Search for the cell housing the specified text and yield its [x, y] center coordinate. 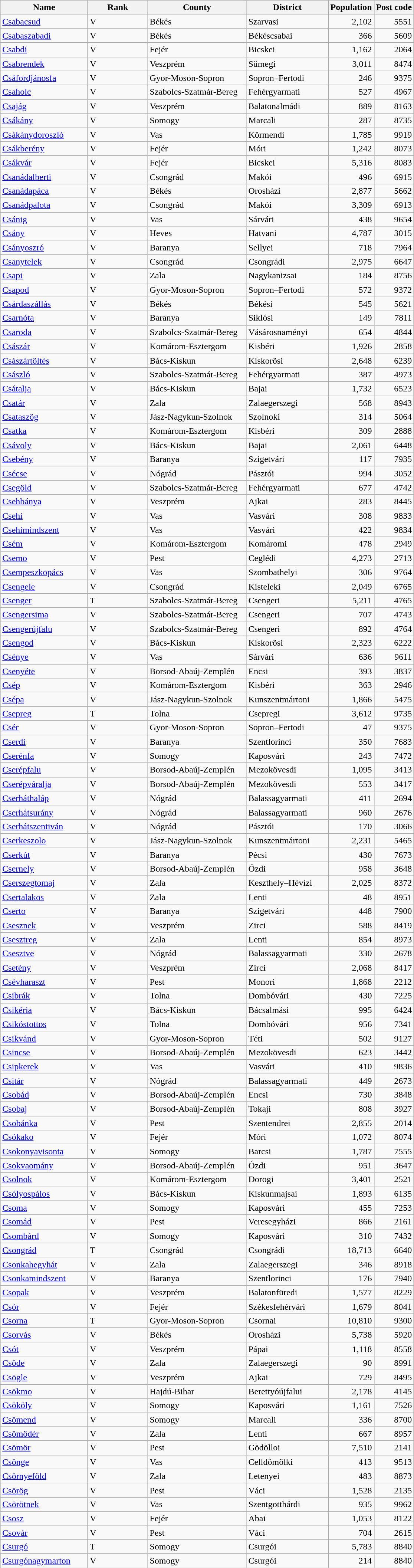
149 [351, 318]
1,787 [351, 1151]
Csikóstottos [44, 1024]
Csákánydoroszló [44, 134]
Csempeszkopács [44, 572]
5475 [394, 699]
8735 [394, 120]
Csibrák [44, 996]
3052 [394, 473]
1,242 [351, 148]
Keszthely–Hévízi [287, 883]
Vásárosnaményi [287, 332]
2,855 [351, 1123]
8558 [394, 1349]
90 [351, 1363]
Csánig [44, 219]
892 [351, 629]
243 [351, 756]
9611 [394, 657]
866 [351, 1222]
Szombathelyi [287, 572]
7253 [394, 1208]
Balatonalmádi [287, 106]
8083 [394, 163]
314 [351, 417]
4743 [394, 614]
3066 [394, 826]
Cserkút [44, 854]
District [287, 7]
527 [351, 92]
Csém [44, 544]
935 [351, 1504]
Cserszegtomaj [44, 883]
854 [351, 939]
3,612 [351, 714]
1,528 [351, 1490]
502 [351, 1038]
Csór [44, 1306]
Csökmo [44, 1391]
Csanádpalota [44, 205]
Csomád [44, 1222]
Körmendi [287, 134]
Csörnyeföld [44, 1476]
Csarnóta [44, 318]
Bácsalmási [287, 1010]
1,162 [351, 50]
306 [351, 572]
729 [351, 1377]
Csörög [44, 1490]
4145 [394, 1391]
Csepreg [44, 714]
3927 [394, 1109]
Csányoszró [44, 247]
Celldömölki [287, 1462]
449 [351, 1081]
County [197, 7]
7,510 [351, 1448]
Császár [44, 346]
Csopak [44, 1292]
483 [351, 1476]
5621 [394, 304]
6640 [394, 1250]
6135 [394, 1194]
Csovár [44, 1533]
214 [351, 1561]
2,323 [351, 643]
Csobád [44, 1095]
2161 [394, 1222]
Csorna [44, 1321]
2,061 [351, 445]
5609 [394, 36]
Csemo [44, 558]
9833 [394, 516]
8417 [394, 968]
Csobánka [44, 1123]
Szentendrei [287, 1123]
Csenger [44, 600]
1,161 [351, 1405]
Csesztreg [44, 939]
Szarvasi [287, 22]
393 [351, 671]
8756 [394, 276]
Csonkahegyhát [44, 1264]
Ceglédi [287, 558]
336 [351, 1420]
6239 [394, 360]
3442 [394, 1052]
Csabacsud [44, 22]
4,273 [351, 558]
2,068 [351, 968]
Heves [197, 233]
Csépa [44, 699]
8957 [394, 1434]
5,211 [351, 600]
176 [351, 1278]
623 [351, 1052]
410 [351, 1066]
Csengele [44, 586]
Csernely [44, 869]
8495 [394, 1377]
Csömör [44, 1448]
Barcsi [287, 1151]
568 [351, 403]
956 [351, 1024]
2,025 [351, 883]
Szolnoki [287, 417]
413 [351, 1462]
Csaholc [44, 92]
Csoma [44, 1208]
Berettyóújfalui [287, 1391]
4,787 [351, 233]
704 [351, 1533]
2888 [394, 431]
7964 [394, 247]
2141 [394, 1448]
Csehimindszent [44, 530]
545 [351, 304]
Csengod [44, 643]
117 [351, 459]
47 [351, 728]
Csetény [44, 968]
Császártöltés [44, 360]
Csanytelek [44, 262]
3848 [394, 1095]
330 [351, 954]
Cserhátsurány [44, 812]
Csécse [44, 473]
Csosz [44, 1518]
8951 [394, 897]
387 [351, 374]
Hatvani [287, 233]
8074 [394, 1137]
9834 [394, 530]
3647 [394, 1165]
18,713 [351, 1250]
9764 [394, 572]
677 [351, 488]
9372 [394, 290]
Veresegyházi [287, 1222]
184 [351, 276]
8041 [394, 1306]
9836 [394, 1066]
Cserépfalu [44, 770]
6913 [394, 205]
Csaroda [44, 332]
Csáfordjánosfa [44, 78]
Csatár [44, 403]
366 [351, 36]
422 [351, 530]
Csurgónagymarton [44, 1561]
Békési [287, 304]
7900 [394, 911]
5465 [394, 840]
9127 [394, 1038]
8419 [394, 925]
8073 [394, 148]
1,095 [351, 770]
6448 [394, 445]
7472 [394, 756]
2949 [394, 544]
Csenyéte [44, 671]
2858 [394, 346]
170 [351, 826]
9300 [394, 1321]
Csobaj [44, 1109]
Békéscsabai [287, 36]
Csehbánya [44, 502]
Csót [44, 1349]
411 [351, 798]
Cserhátszentiván [44, 826]
2678 [394, 954]
553 [351, 784]
Siklósi [287, 318]
2,049 [351, 586]
2,231 [351, 840]
496 [351, 177]
Letenyei [287, 1476]
Csákvár [44, 163]
Csöde [44, 1363]
8700 [394, 1420]
6424 [394, 1010]
5,738 [351, 1335]
2064 [394, 50]
4973 [394, 374]
Csertalakos [44, 897]
7673 [394, 854]
Téti [287, 1038]
Csököly [44, 1405]
Kiskunmajsai [287, 1194]
455 [351, 1208]
Császló [44, 374]
Csebény [44, 459]
Csátalja [44, 388]
Csárdaszállás [44, 304]
7811 [394, 318]
310 [351, 1236]
Csömödér [44, 1434]
2,178 [351, 1391]
48 [351, 897]
363 [351, 685]
Csákány [44, 120]
Csólyospálos [44, 1194]
3,401 [351, 1180]
Csataszög [44, 417]
3,011 [351, 64]
6915 [394, 177]
Csögle [44, 1377]
Cserdi [44, 742]
5064 [394, 417]
Csókako [44, 1137]
5662 [394, 191]
636 [351, 657]
Csénye [44, 657]
889 [351, 106]
7940 [394, 1278]
7555 [394, 1151]
2694 [394, 798]
654 [351, 332]
Sümegi [287, 64]
309 [351, 431]
8943 [394, 403]
Csesztve [44, 954]
350 [351, 742]
2615 [394, 1533]
1,926 [351, 346]
994 [351, 473]
8973 [394, 939]
8163 [394, 106]
Csincse [44, 1052]
1,893 [351, 1194]
3,309 [351, 205]
8474 [394, 64]
7935 [394, 459]
Csép [44, 685]
2135 [394, 1490]
9513 [394, 1462]
Csegöld [44, 488]
Post code [394, 7]
958 [351, 869]
Tokaji [287, 1109]
Kisteleki [287, 586]
808 [351, 1109]
10,810 [351, 1321]
Sellyei [287, 247]
Csönge [44, 1462]
Csány [44, 233]
1,053 [351, 1518]
Pápai [287, 1349]
8991 [394, 1363]
2,102 [351, 22]
6765 [394, 586]
4764 [394, 629]
Csapi [44, 276]
707 [351, 614]
2676 [394, 812]
Csajág [44, 106]
Csepregi [287, 714]
9962 [394, 1504]
478 [351, 544]
Csonkamindszent [44, 1278]
346 [351, 1264]
588 [351, 925]
Csabrendek [44, 64]
Székesfehérvári [287, 1306]
6523 [394, 388]
5551 [394, 22]
Csapod [44, 290]
Csévharaszt [44, 982]
5,783 [351, 1547]
572 [351, 290]
3413 [394, 770]
8445 [394, 502]
Hajdú-Bihar [197, 1391]
4765 [394, 600]
1,785 [351, 134]
Csolnok [44, 1180]
3837 [394, 671]
Csurgó [44, 1547]
Csávoly [44, 445]
246 [351, 78]
308 [351, 516]
Pécsi [287, 854]
8372 [394, 883]
8873 [394, 1476]
Cserépváralja [44, 784]
951 [351, 1165]
Csabdi [44, 50]
Population [351, 7]
Rank [118, 7]
1,732 [351, 388]
995 [351, 1010]
Csákberény [44, 148]
5920 [394, 1335]
2946 [394, 685]
Csorvás [44, 1335]
1,118 [351, 1349]
3648 [394, 869]
8229 [394, 1292]
3015 [394, 233]
9735 [394, 714]
1,577 [351, 1292]
Csörötnek [44, 1504]
960 [351, 812]
Name [44, 7]
1,866 [351, 699]
Csanádapáca [44, 191]
Csatka [44, 431]
2,877 [351, 191]
2673 [394, 1081]
2521 [394, 1180]
6647 [394, 262]
7432 [394, 1236]
8122 [394, 1518]
Dorogi [287, 1180]
730 [351, 1095]
1,868 [351, 982]
287 [351, 120]
7683 [394, 742]
Csombárd [44, 1236]
Csabaszabadi [44, 36]
Csokonyavisonta [44, 1151]
Csengersima [44, 614]
Nagykanizsai [287, 276]
7526 [394, 1405]
7341 [394, 1024]
438 [351, 219]
8918 [394, 1264]
Monori [287, 982]
6222 [394, 643]
4844 [394, 332]
Cserto [44, 911]
3417 [394, 784]
Csömend [44, 1420]
Csikéria [44, 1010]
Csokvaomány [44, 1165]
Csitár [44, 1081]
Csengerújfalu [44, 629]
Csanádalberti [44, 177]
7225 [394, 996]
Cserkeszolo [44, 840]
Abai [287, 1518]
Balatonfüredi [287, 1292]
2212 [394, 982]
Cserénfa [44, 756]
2,975 [351, 262]
2014 [394, 1123]
9654 [394, 219]
Csér [44, 728]
1,679 [351, 1306]
448 [351, 911]
Csesznek [44, 925]
9919 [394, 134]
4742 [394, 488]
2,648 [351, 360]
1,072 [351, 1137]
Csehi [44, 516]
Cserháthaláp [44, 798]
Gödölloi [287, 1448]
Csornai [287, 1321]
667 [351, 1434]
2713 [394, 558]
Csipkerek [44, 1066]
718 [351, 247]
Komáromi [287, 544]
Csikvánd [44, 1038]
5,316 [351, 163]
Szentgotthárdi [287, 1504]
283 [351, 502]
4967 [394, 92]
